Capture the cell that displays the provided text and extract its [X, Y] central coordinate. 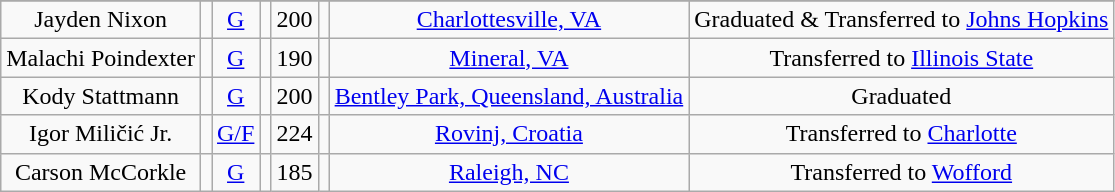
Igor Miličić Jr. [101, 134]
G/F [236, 134]
190 [294, 58]
Charlottesville, VA [509, 20]
Transferred to Charlotte [902, 134]
Carson McCorkle [101, 172]
Rovinj, Croatia [509, 134]
224 [294, 134]
Jayden Nixon [101, 20]
Transferred to Wofford [902, 172]
Malachi Poindexter [101, 58]
Bentley Park, Queensland, Australia [509, 96]
Kody Stattmann [101, 96]
Graduated & Transferred to Johns Hopkins [902, 20]
Graduated [902, 96]
Mineral, VA [509, 58]
185 [294, 172]
Raleigh, NC [509, 172]
Transferred to Illinois State [902, 58]
